Identify which cell holds the provided text, then report its [x, y] central coordinate. 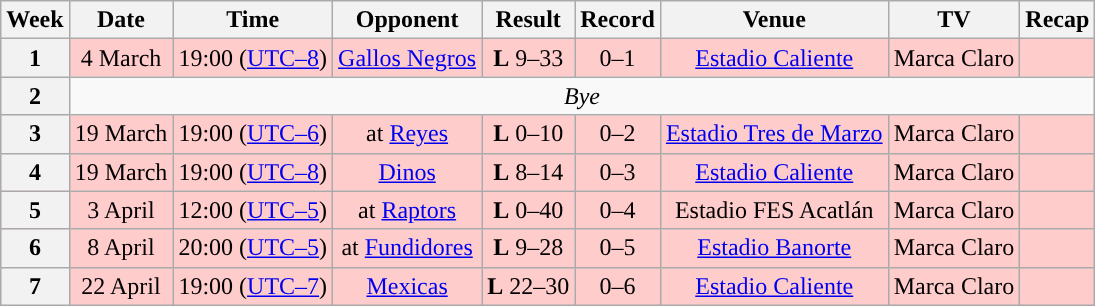
5 [35, 210]
Estadio FES Acatlán [774, 210]
Bye [582, 96]
at Reyes [408, 134]
Venue [774, 20]
L 0–10 [528, 134]
0–1 [618, 58]
20:00 (UTC–5) [253, 248]
8 April [121, 248]
0–2 [618, 134]
L 0–40 [528, 210]
Week [35, 20]
TV [954, 20]
19:00 (UTC–7) [253, 286]
L 22–30 [528, 286]
22 April [121, 286]
Estadio Banorte [774, 248]
Time [253, 20]
L 8–14 [528, 172]
Result [528, 20]
Opponent [408, 20]
Gallos Negros [408, 58]
19:00 (UTC–6) [253, 134]
L 9–33 [528, 58]
2 [35, 96]
0–4 [618, 210]
7 [35, 286]
4 March [121, 58]
Mexicas [408, 286]
Recap [1058, 20]
1 [35, 58]
Record [618, 20]
4 [35, 172]
0–5 [618, 248]
Estadio Tres de Marzo [774, 134]
L 9–28 [528, 248]
12:00 (UTC–5) [253, 210]
at Fundidores [408, 248]
at Raptors [408, 210]
6 [35, 248]
0–3 [618, 172]
3 [35, 134]
3 April [121, 210]
Date [121, 20]
0–6 [618, 286]
Dinos [408, 172]
